Detect which cell encompasses the target text, then output its (x, y) center coordinate. 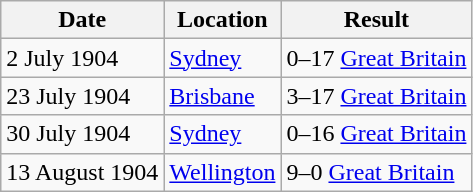
Brisbane (222, 96)
23 July 1904 (82, 96)
Date (82, 20)
Result (376, 20)
3–17 Great Britain (376, 96)
30 July 1904 (82, 134)
0–16 Great Britain (376, 134)
0–17 Great Britain (376, 58)
2 July 1904 (82, 58)
9–0 Great Britain (376, 172)
Wellington (222, 172)
13 August 1904 (82, 172)
Location (222, 20)
